Return the [X, Y] coordinate for the center point of the cell that contains the specified text.  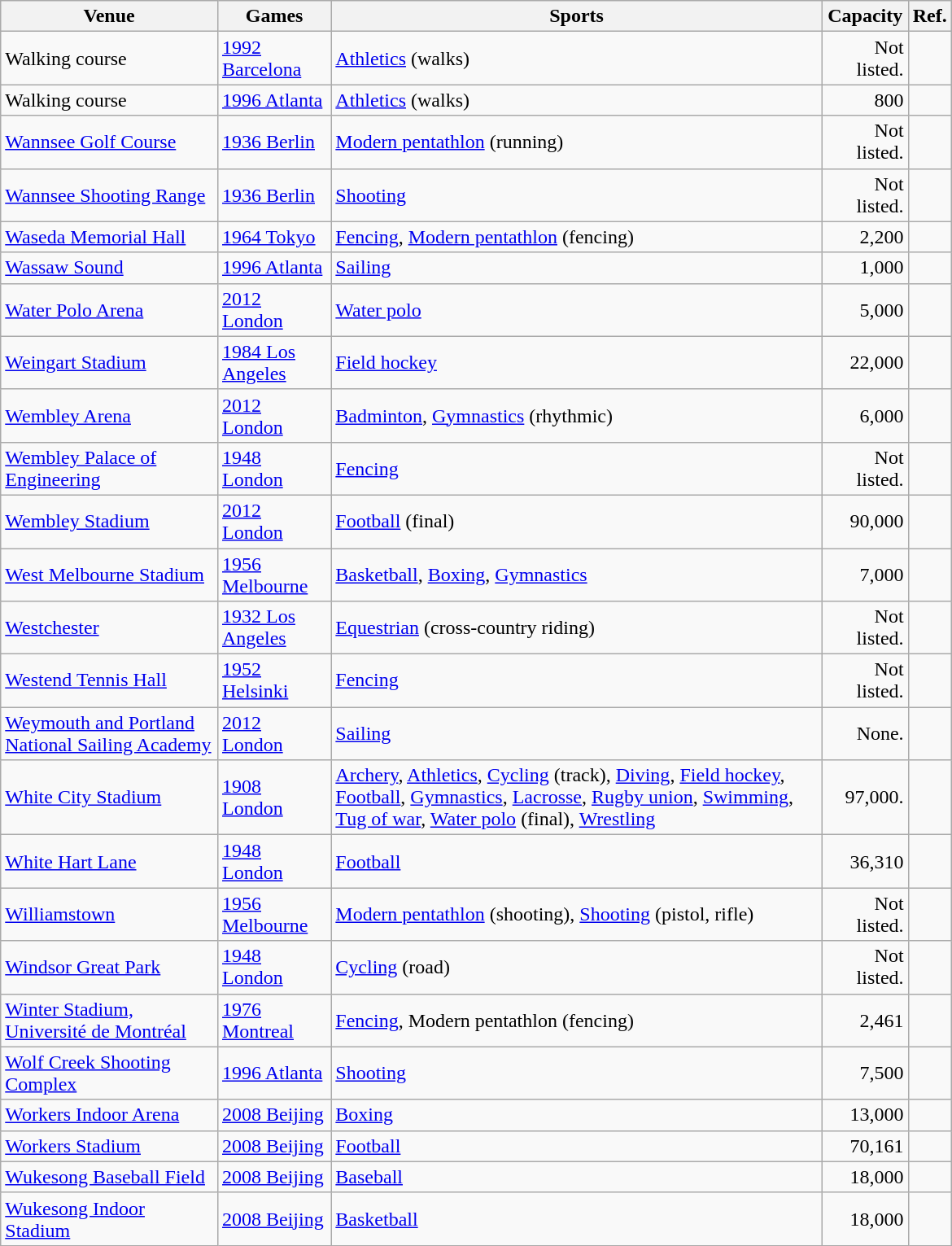
5,000 [865, 309]
Venue [109, 16]
7,500 [865, 1073]
22,000 [865, 363]
1964 Tokyo [273, 237]
Water Polo Arena [109, 309]
West Melbourne Stadium [109, 575]
Winter Stadium, Université de Montréal [109, 1021]
Sports [577, 16]
Modern pentathlon (shooting), Shooting (pistol, rifle) [577, 915]
Workers Stadium [109, 1146]
White City Stadium [109, 798]
90,000 [865, 521]
Modern pentathlon (running) [577, 142]
Games [273, 16]
1,000 [865, 268]
Weingart Stadium [109, 363]
None. [865, 734]
Wassaw Sound [109, 268]
Basketball [577, 1219]
Field hockey [577, 363]
2,461 [865, 1021]
Windsor Great Park [109, 967]
Wannsee Golf Course [109, 142]
Wukesong Baseball Field [109, 1177]
Wembley Arena [109, 415]
Boxing [577, 1115]
1984 Los Angeles [273, 363]
70,161 [865, 1146]
1908 London [273, 798]
Badminton, Gymnastics (rhythmic) [577, 415]
Williamstown [109, 915]
1992 Barcelona [273, 59]
Weymouth and Portland National Sailing Academy [109, 734]
Equestrian (cross-country riding) [577, 628]
Wolf Creek Shooting Complex [109, 1073]
1976 Montreal [273, 1021]
Cycling (road) [577, 967]
97,000. [865, 798]
1932 Los Angeles [273, 628]
36,310 [865, 861]
Water polo [577, 309]
Waseda Memorial Hall [109, 237]
Capacity [865, 16]
Wembley Stadium [109, 521]
Wembley Palace of Engineering [109, 469]
Westend Tennis Hall [109, 680]
Football (final) [577, 521]
7,000 [865, 575]
Wukesong Indoor Stadium [109, 1219]
Ref. [929, 16]
6,000 [865, 415]
2,200 [865, 237]
800 [865, 100]
Basketball, Boxing, Gymnastics [577, 575]
Baseball [577, 1177]
1952 Helsinki [273, 680]
White Hart Lane [109, 861]
Wannsee Shooting Range [109, 195]
Workers Indoor Arena [109, 1115]
Westchester [109, 628]
13,000 [865, 1115]
